Scan for the cell matching the given text and deliver its [x, y] coordinate at center. 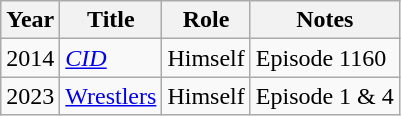
CID [111, 58]
2023 [30, 96]
Role [206, 20]
Year [30, 20]
2014 [30, 58]
Title [111, 20]
Wrestlers [111, 96]
Episode 1 & 4 [324, 96]
Episode 1160 [324, 58]
Notes [324, 20]
